Search for the cell housing the specified text and yield its [x, y] center coordinate. 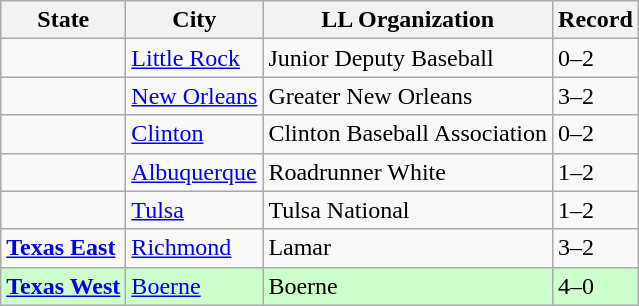
New Orleans [194, 96]
Junior Deputy Baseball [408, 58]
Tulsa [194, 210]
Lamar [408, 248]
Greater New Orleans [408, 96]
Clinton Baseball Association [408, 134]
LL Organization [408, 20]
Texas East [64, 248]
Tulsa National [408, 210]
State [64, 20]
Roadrunner White [408, 172]
Richmond [194, 248]
Little Rock [194, 58]
City [194, 20]
4–0 [596, 286]
Albuquerque [194, 172]
Clinton [194, 134]
Texas West [64, 286]
Record [596, 20]
